Detect which cell encompasses the target text, then output its [X, Y] center coordinate. 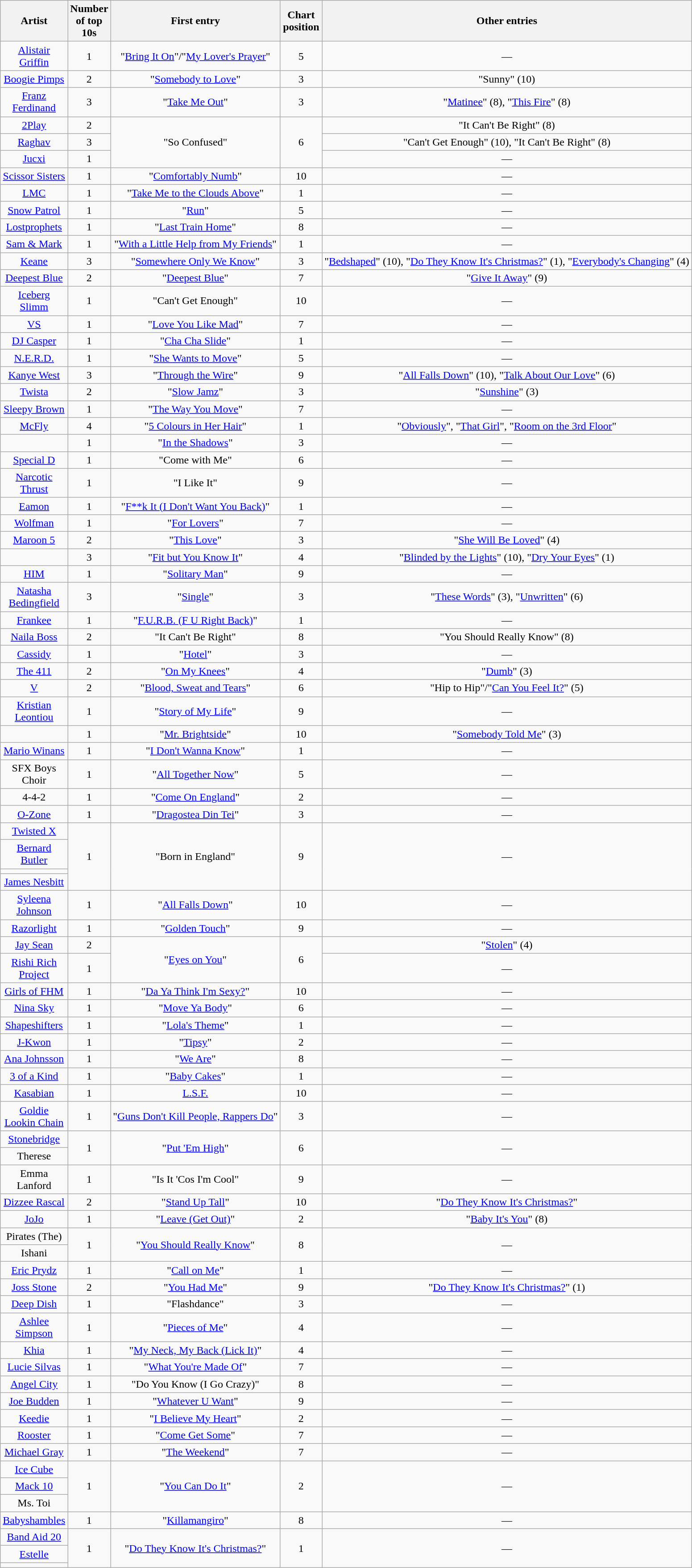
Snow Patrol [34, 210]
2Play [34, 125]
"Come Get Some" [195, 1435]
Kasabian [34, 1093]
"Take Me to the Clouds Above" [195, 193]
"She Wants to Move" [195, 358]
"With a Little Help from My Friends" [195, 244]
Keedie [34, 1418]
"The Way You Move" [195, 409]
Natasha Bedingfield [34, 597]
"Mr. Brightside" [195, 734]
"All Falls Down" (10), "Talk About Our Love" (6) [507, 375]
"Somebody to Love" [195, 79]
First entry [195, 21]
"These Words" (3), "Unwritten" (6) [507, 597]
"Last Train Home" [195, 227]
Michael Gray [34, 1452]
Rishi Rich Project [34, 968]
Mario Winans [34, 751]
"Somewhere Only We Know" [195, 261]
Scissor Sisters [34, 176]
Kanye West [34, 375]
"Tipsy" [195, 1042]
"It Can't Be Right" [195, 637]
"Stolen" (4) [507, 945]
"For Lovers" [195, 523]
"Through the Wire" [195, 375]
"This Love" [195, 540]
Boogie Pimps [34, 79]
"Run" [195, 210]
Babyshambles [34, 1520]
"Matinee" (8), "This Fire" (8) [507, 102]
VS [34, 324]
"Solitary Man" [195, 574]
Lostprophets [34, 227]
Jucxi [34, 159]
"Guns Don't Kill People, Rappers Do" [195, 1116]
V [34, 688]
Other entries [507, 21]
Kristian Leontiou [34, 711]
"Cha Cha Slide" [195, 341]
"Comfortably Numb" [195, 176]
"Dragostea Din Tei" [195, 814]
"Bring It On"/"My Lover's Prayer" [195, 56]
Ms. Toi [34, 1503]
Khia [34, 1350]
"Give It Away" (9) [507, 278]
Joe Budden [34, 1401]
"Obviously", "That Girl", "Room on the 3rd Floor" [507, 426]
Shapeshifters [34, 1025]
Goldie Lookin Chain [34, 1116]
Emma Lanford [34, 1179]
"Flashdance" [195, 1304]
"You Can Do It" [195, 1486]
"So Confused" [195, 142]
"Come On England" [195, 797]
"Put 'Em High" [195, 1147]
Stonebridge [34, 1139]
Franz Ferdinand [34, 102]
"Leave (Get Out)" [195, 1219]
Keane [34, 261]
"Lola's Theme" [195, 1025]
HIM [34, 574]
McFly [34, 426]
Raghav [34, 142]
Number of top 10s [89, 21]
Cassidy [34, 654]
Girls of FHM [34, 991]
Ashlee Simpson [34, 1327]
Syleena Johnson [34, 905]
Rooster [34, 1435]
"Baby It's You" (8) [507, 1219]
Artist [34, 21]
N.E.R.D. [34, 358]
The 411 [34, 671]
DJ Casper [34, 341]
"Deepest Blue" [195, 278]
"Bedshaped" (10), "Do They Know It's Christmas?" (1), "Everybody's Changing" (4) [507, 261]
JoJo [34, 1219]
"Stand Up Tall" [195, 1202]
"Blinded by the Lights" (10), "Dry Your Eyes" (1) [507, 557]
"Do You Know (I Go Crazy)" [195, 1384]
"Come with Me" [195, 460]
James Nesbitt [34, 882]
"I Don't Wanna Know" [195, 751]
"Pieces of Me" [195, 1327]
Narcotic Thrust [34, 483]
"Hip to Hip"/"Can You Feel It?" (5) [507, 688]
Special D [34, 460]
"Call on Me" [195, 1270]
3 of a Kind [34, 1076]
"You Should Really Know" (8) [507, 637]
"All Falls Down" [195, 905]
Nina Sky [34, 1008]
J-Kwon [34, 1042]
Alistair Griffin [34, 56]
Jay Sean [34, 945]
"5 Colours in Her Hair" [195, 426]
Deep Dish [34, 1304]
SFX Boys Choir [34, 774]
Frankee [34, 620]
"You Should Really Know" [195, 1245]
"Hotel" [195, 654]
Dizzee Rascal [34, 1202]
Lucie Silvas [34, 1367]
"Can't Get Enough" [195, 301]
Twista [34, 392]
"The Weekend" [195, 1452]
Estelle [34, 1554]
Mack 10 [34, 1486]
"Move Ya Body" [195, 1008]
"Da Ya Think I'm Sexy?" [195, 991]
"F.U.R.B. (F U Right Back)" [195, 620]
Maroon 5 [34, 540]
"Golden Touch" [195, 928]
"Is It 'Cos I'm Cool" [195, 1179]
4-4-2 [34, 797]
LMC [34, 193]
"Born in England" [195, 856]
"It Can't Be Right" (8) [507, 125]
Iceberg Slimm [34, 301]
Bernard Butler [34, 854]
Angel City [34, 1384]
L.S.F. [195, 1093]
Sam & Mark [34, 244]
"On My Knees" [195, 671]
Twisted X [34, 831]
"Dumb" (3) [507, 671]
Chart position [301, 21]
Sleepy Brown [34, 409]
Eric Prydz [34, 1270]
O-Zone [34, 814]
"Single" [195, 597]
"Sunny" (10) [507, 79]
"In the Shadows" [195, 443]
"Blood, Sweat and Tears" [195, 688]
Ana Johnsson [34, 1059]
"Slow Jamz" [195, 392]
"Story of My Life" [195, 711]
Naila Boss [34, 637]
"All Together Now" [195, 774]
"She Will Be Loved" (4) [507, 540]
Eamon [34, 506]
"Can't Get Enough" (10), "It Can't Be Right" (8) [507, 142]
"Sunshine" (3) [507, 392]
"F**k It (I Don't Want You Back)" [195, 506]
Razorlight [34, 928]
"You Had Me" [195, 1287]
Joss Stone [34, 1287]
Deepest Blue [34, 278]
"Eyes on You" [195, 960]
"I Like It" [195, 483]
"Love You Like Mad" [195, 324]
"What You're Made Of" [195, 1367]
Ishani [34, 1253]
"Killamangiro" [195, 1520]
"We Are" [195, 1059]
"Whatever U Want" [195, 1401]
Ice Cube [34, 1469]
"Take Me Out" [195, 102]
"I Believe My Heart" [195, 1418]
"Fit but You Know It" [195, 557]
Therese [34, 1156]
"Somebody Told Me" (3) [507, 734]
Wolfman [34, 523]
"My Neck, My Back (Lick It)" [195, 1350]
"Do They Know It's Christmas?" (1) [507, 1287]
Pirates (The) [34, 1236]
"Baby Cakes" [195, 1076]
Band Aid 20 [34, 1537]
